Return the (x, y) coordinate for the center point of the cell that contains the specified text.  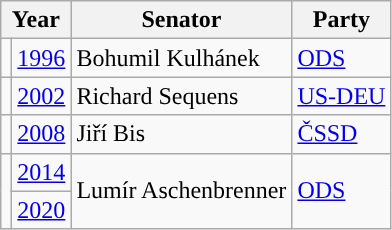
2002 (42, 96)
ČSSD (342, 134)
Party (342, 20)
2020 (42, 210)
US-DEU (342, 96)
Bohumil Kulhánek (182, 58)
2014 (42, 172)
Year (36, 20)
Richard Sequens (182, 96)
Senator (182, 20)
Lumír Aschenbrenner (182, 191)
2008 (42, 134)
1996 (42, 58)
Jiří Bis (182, 134)
